From the cell containing the given text, extract its center point as (X, Y) coordinate. 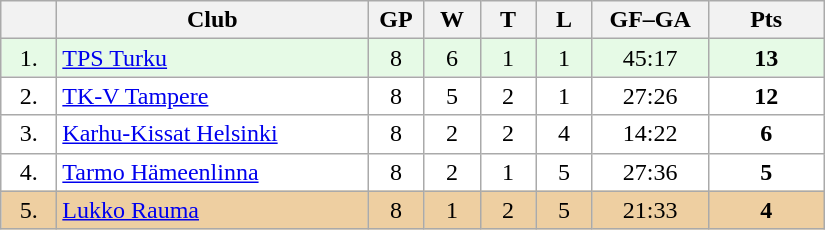
W (452, 20)
TK-V Tampere (212, 96)
T (508, 20)
27:26 (650, 96)
Club (212, 20)
GF–GA (650, 20)
GP (396, 20)
Lukko Rauma (212, 210)
TPS Turku (212, 58)
Pts (766, 20)
L (564, 20)
5. (29, 210)
Karhu-Kissat Helsinki (212, 134)
3. (29, 134)
13 (766, 58)
1. (29, 58)
12 (766, 96)
Tarmo Hämeenlinna (212, 172)
14:22 (650, 134)
4. (29, 172)
21:33 (650, 210)
45:17 (650, 58)
2. (29, 96)
27:36 (650, 172)
